From the cell containing the given text, extract its center point as (x, y) coordinate. 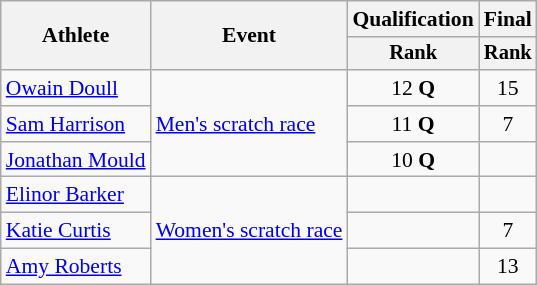
Final (508, 19)
Amy Roberts (76, 267)
Men's scratch race (250, 124)
Katie Curtis (76, 231)
Event (250, 36)
12 Q (412, 88)
Athlete (76, 36)
Women's scratch race (250, 230)
13 (508, 267)
Jonathan Mould (76, 160)
Owain Doull (76, 88)
Elinor Barker (76, 195)
11 Q (412, 124)
Qualification (412, 19)
15 (508, 88)
10 Q (412, 160)
Sam Harrison (76, 124)
